From the cell containing the given text, extract its center point as (x, y) coordinate. 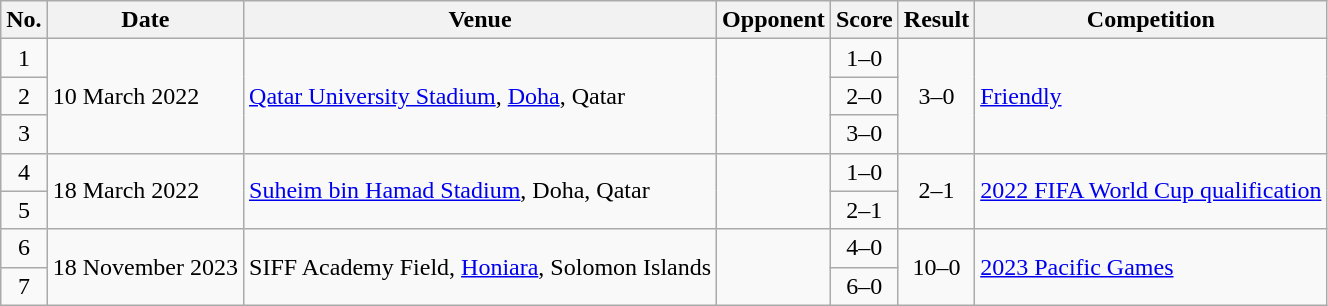
Friendly (1151, 96)
18 November 2023 (145, 267)
Suheim bin Hamad Stadium, Doha, Qatar (480, 191)
Date (145, 20)
Result (936, 20)
Qatar University Stadium, Doha, Qatar (480, 96)
1 (24, 58)
No. (24, 20)
7 (24, 286)
4 (24, 172)
2–0 (864, 96)
3 (24, 134)
SIFF Academy Field, Honiara, Solomon Islands (480, 267)
10–0 (936, 267)
10 March 2022 (145, 96)
Opponent (774, 20)
Score (864, 20)
Venue (480, 20)
18 March 2022 (145, 191)
6 (24, 248)
6–0 (864, 286)
2023 Pacific Games (1151, 267)
5 (24, 210)
Competition (1151, 20)
2 (24, 96)
4–0 (864, 248)
2022 FIFA World Cup qualification (1151, 191)
